For the text-containing cell, return its midpoint in (X, Y) coordinate format. 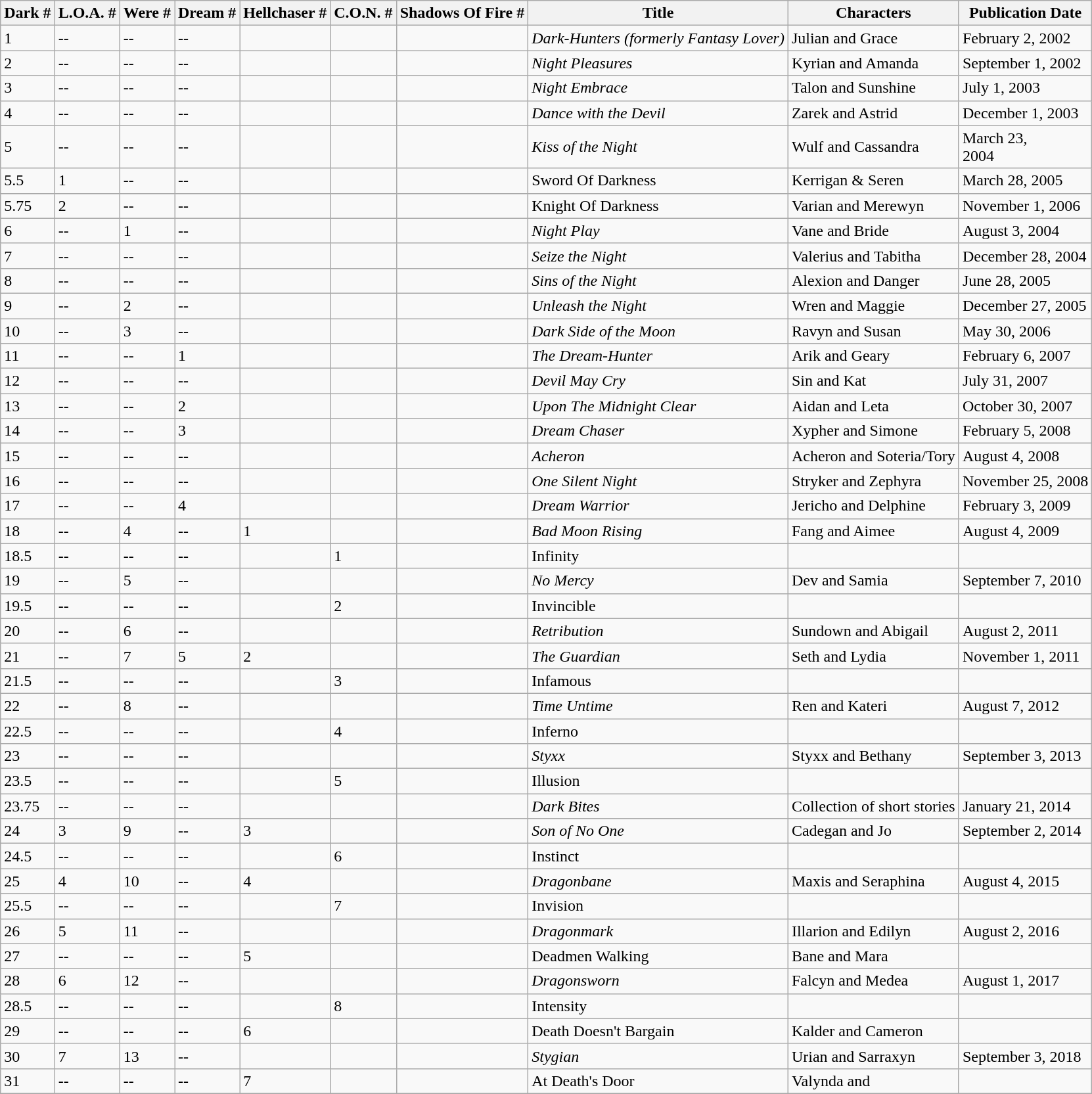
February 3, 2009 (1025, 506)
Bane and Mara (873, 956)
No Mercy (658, 581)
June 28, 2005 (1025, 281)
Fang and Aimee (873, 531)
The Guardian (658, 656)
Death Doesn't Bargain (658, 1031)
Aidan and Leta (873, 406)
27 (28, 956)
February 6, 2007 (1025, 356)
Seize the Night (658, 256)
18 (28, 531)
Cadegan and Jo (873, 831)
Seth and Lydia (873, 656)
Valynda and (873, 1081)
December 1, 2003 (1025, 113)
Illusion (658, 781)
24 (28, 831)
August 4, 2008 (1025, 456)
Publication Date (1025, 13)
Zarek and Astrid (873, 113)
Upon The Midnight Clear (658, 406)
Deadmen Walking (658, 956)
One Silent Night (658, 481)
Acheron and Soteria/Tory (873, 456)
Sins of the Night (658, 281)
The Dream-Hunter (658, 356)
Title (658, 13)
Infamous (658, 681)
Kerrigan & Seren (873, 181)
Stryker and Zephyra (873, 481)
Styxx (658, 756)
Sword Of Darkness (658, 181)
December 27, 2005 (1025, 306)
Inferno (658, 731)
L.O.A. # (87, 13)
August 2, 2016 (1025, 931)
22.5 (28, 731)
Ravyn and Susan (873, 330)
September 3, 2018 (1025, 1056)
23.75 (28, 806)
21 (28, 656)
Wren and Maggie (873, 306)
March 28, 2005 (1025, 181)
Wulf and Cassandra (873, 147)
Styxx and Bethany (873, 756)
Vane and Bride (873, 231)
Dragonmark (658, 931)
22 (28, 706)
December 28, 2004 (1025, 256)
Invision (658, 906)
Illarion and Edilyn (873, 931)
Kyrian and Amanda (873, 63)
Bad Moon Rising (658, 531)
23 (28, 756)
Night Embrace (658, 88)
May 30, 2006 (1025, 330)
Valerius and Tabitha (873, 256)
September 2, 2014 (1025, 831)
Sundown and Abigail (873, 631)
Dark # (28, 13)
Dream Chaser (658, 431)
Were # (147, 13)
August 4, 2015 (1025, 881)
Dragonsworn (658, 981)
February 2, 2002 (1025, 38)
September 7, 2010 (1025, 581)
Acheron (658, 456)
Arik and Geary (873, 356)
Dark Bites (658, 806)
5.75 (28, 206)
November 1, 2006 (1025, 206)
Retribution (658, 631)
20 (28, 631)
October 30, 2007 (1025, 406)
Talon and Sunshine (873, 88)
September 3, 2013 (1025, 756)
March 23,2004 (1025, 147)
Night Play (658, 231)
Unleash the Night (658, 306)
Urian and Sarraxyn (873, 1056)
Maxis and Seraphina (873, 881)
19 (28, 581)
Time Untime (658, 706)
23.5 (28, 781)
28 (28, 981)
Dark Side of the Moon (658, 330)
Intensity (658, 1006)
28.5 (28, 1006)
Devil May Cry (658, 381)
Infinity (658, 556)
Alexion and Danger (873, 281)
Instinct (658, 856)
17 (28, 506)
Collection of short stories (873, 806)
Shadows Of Fire # (463, 13)
Kalder and Cameron (873, 1031)
July 1, 2003 (1025, 88)
Varian and Merewyn (873, 206)
September 1, 2002 (1025, 63)
Knight Of Darkness (658, 206)
Kiss of the Night (658, 147)
26 (28, 931)
Dream # (208, 13)
16 (28, 481)
29 (28, 1031)
Julian and Grace (873, 38)
Invincible (658, 606)
19.5 (28, 606)
Xypher and Simone (873, 431)
Night Pleasures (658, 63)
Characters (873, 13)
Falcyn and Medea (873, 981)
Jericho and Delphine (873, 506)
5.5 (28, 181)
August 1, 2017 (1025, 981)
January 21, 2014 (1025, 806)
July 31, 2007 (1025, 381)
Stygian (658, 1056)
November 1, 2011 (1025, 656)
Dance with the Devil (658, 113)
Hellchaser # (285, 13)
18.5 (28, 556)
August 7, 2012 (1025, 706)
14 (28, 431)
November 25, 2008 (1025, 481)
Dragonbane (658, 881)
31 (28, 1081)
August 4, 2009 (1025, 531)
Son of No One (658, 831)
Dark-Hunters (formerly Fantasy Lover) (658, 38)
February 5, 2008 (1025, 431)
Sin and Kat (873, 381)
25 (28, 881)
Dream Warrior (658, 506)
21.5 (28, 681)
At Death's Door (658, 1081)
24.5 (28, 856)
August 2, 2011 (1025, 631)
30 (28, 1056)
August 3, 2004 (1025, 231)
Dev and Samia (873, 581)
15 (28, 456)
Ren and Kateri (873, 706)
25.5 (28, 906)
C.O.N. # (363, 13)
